Search for the cell housing the specified text and yield its [x, y] center coordinate. 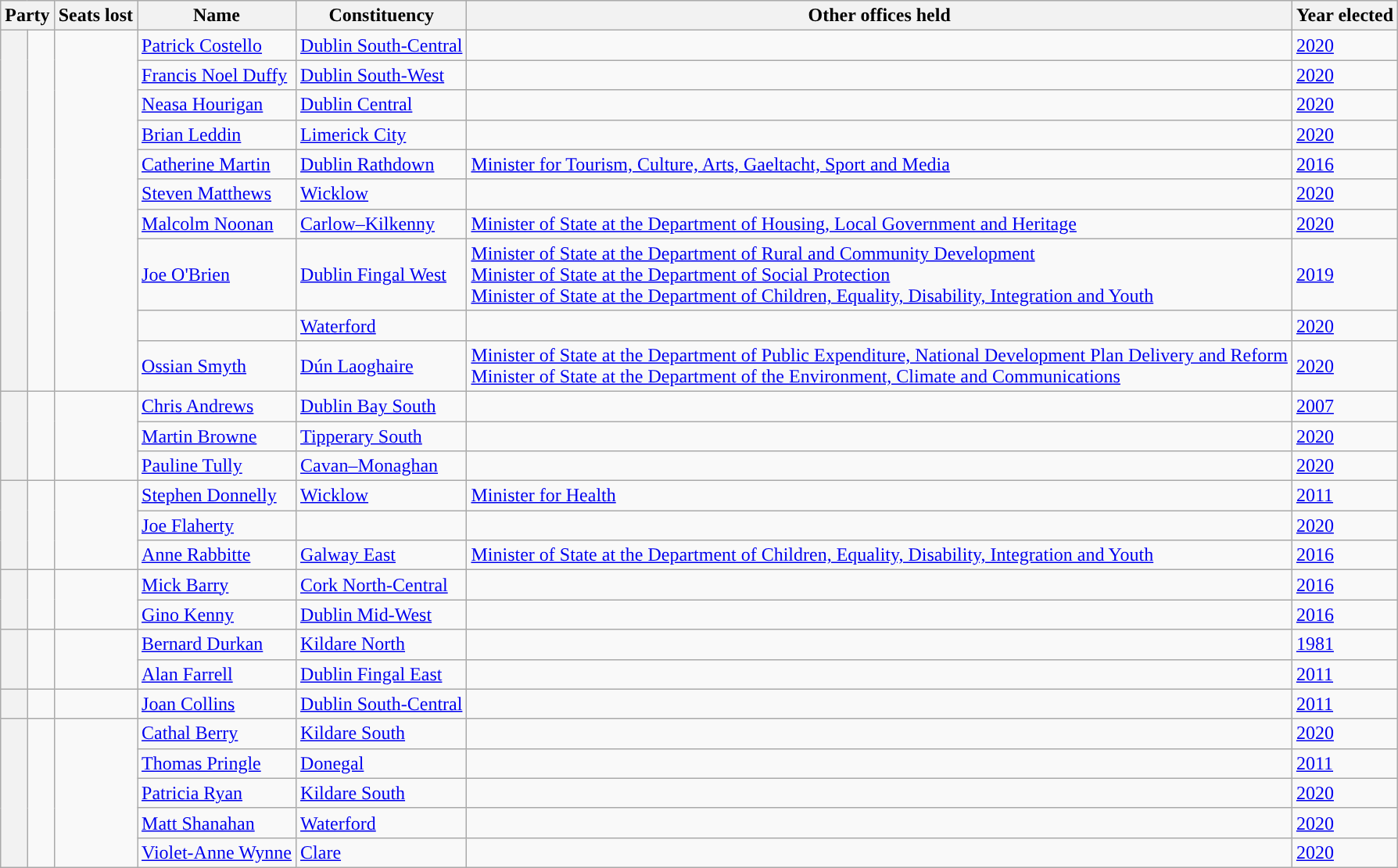
Kildare North [382, 644]
Constituency [382, 16]
Cathal Berry [217, 733]
Dublin Mid-West [382, 615]
Joe O'Brien [217, 274]
Limerick City [382, 135]
Neasa Hourigan [217, 105]
Other offices held [879, 16]
Galway East [382, 555]
Minister for Tourism, Culture, Arts, Gaeltacht, Sport and Media [879, 164]
Name [217, 16]
Dublin Fingal West [382, 274]
Dublin South-West [382, 75]
Malcolm Noonan [217, 224]
Joe Flaherty [217, 525]
Bernard Durkan [217, 644]
Seats lost [95, 16]
Chris Andrews [217, 406]
Stephen Donnelly [217, 496]
Francis Noel Duffy [217, 75]
Clare [382, 852]
Dublin Fingal East [382, 674]
Dublin Rathdown [382, 164]
Gino Kenny [217, 615]
Donegal [382, 763]
Cork North-Central [382, 585]
Minister of State at the Department of Housing, Local Government and Heritage [879, 224]
2019 [1345, 274]
Cavan–Monaghan [382, 466]
Ossian Smyth [217, 366]
Brian Leddin [217, 135]
1981 [1345, 644]
Steven Matthews [217, 194]
Thomas Pringle [217, 763]
Patricia Ryan [217, 793]
Tipperary South [382, 436]
Anne Rabbitte [217, 555]
Party [27, 16]
Patrick Costello [217, 45]
Catherine Martin [217, 164]
Alan Farrell [217, 674]
Year elected [1345, 16]
Violet-Anne Wynne [217, 852]
Dublin Central [382, 105]
Dún Laoghaire [382, 366]
Mick Barry [217, 585]
Dublin Bay South [382, 406]
Martin Browne [217, 436]
Joan Collins [217, 704]
Minister for Health [879, 496]
Minister of State at the Department of Children, Equality, Disability, Integration and Youth [879, 555]
2007 [1345, 406]
Matt Shanahan [217, 823]
Carlow–Kilkenny [382, 224]
Pauline Tully [217, 466]
